Extract the [X, Y] coordinate from the center of the cell holding the provided text.  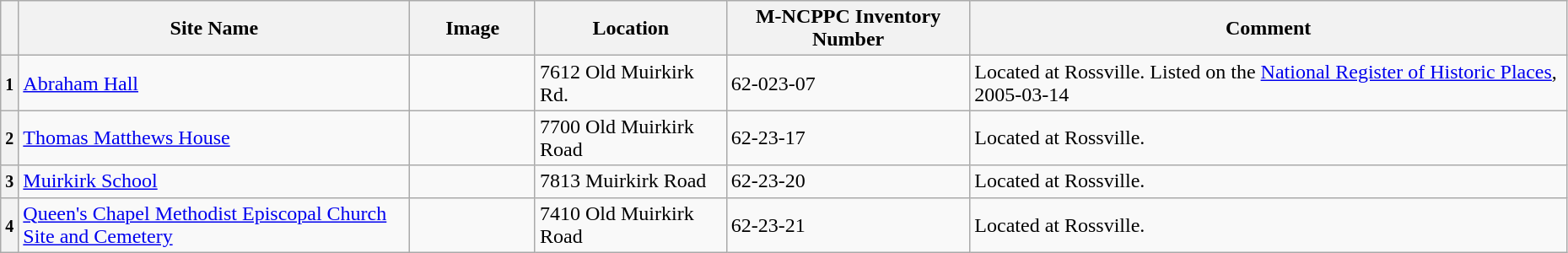
62-23-21 [849, 224]
Muirkirk School [214, 181]
7612 Old Muirkirk Rd. [631, 83]
4 [10, 224]
1 [10, 83]
Located at Rossville. Listed on the National Register of Historic Places, 2005-03-14 [1269, 83]
Location [631, 29]
7410 Old Muirkirk Road [631, 224]
7700 Old Muirkirk Road [631, 138]
7813 Muirkirk Road [631, 181]
Abraham Hall [214, 83]
Comment [1269, 29]
Image [472, 29]
3 [10, 181]
Thomas Matthews House [214, 138]
62-023-07 [849, 83]
Queen's Chapel Methodist Episcopal Church Site and Cemetery [214, 224]
2 [10, 138]
Site Name [214, 29]
62-23-17 [849, 138]
M-NCPPC Inventory Number [849, 29]
62-23-20 [849, 181]
